Capture the cell that displays the provided text and extract its [X, Y] central coordinate. 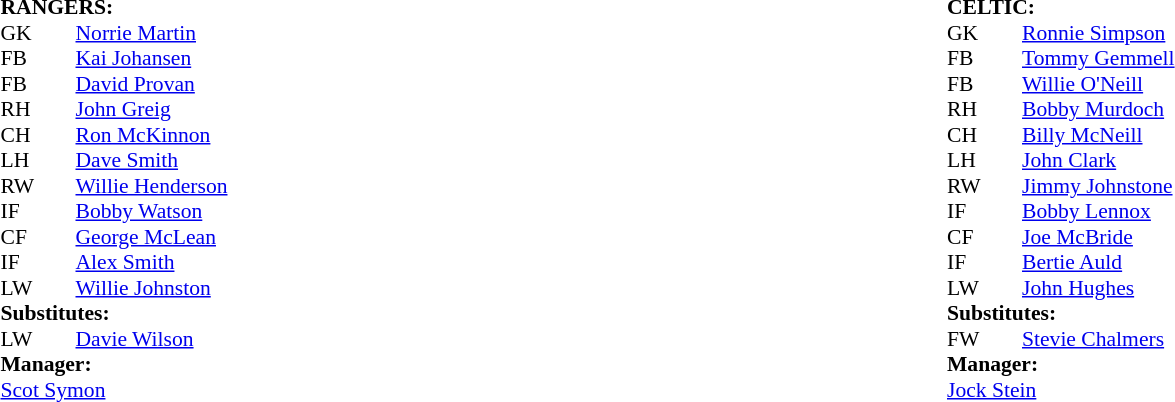
Bobby Watson [152, 211]
Willie Johnston [152, 288]
Bertie Auld [1098, 263]
John Hughes [1098, 288]
Stevie Chalmers [1098, 339]
Willie O'Neill [1098, 84]
Kai Johansen [152, 59]
Dave Smith [152, 161]
Davie Wilson [152, 339]
Bobby Murdoch [1098, 109]
Tommy Gemmell [1098, 59]
FW [966, 339]
Ronnie Simpson [1098, 33]
Bobby Lennox [1098, 211]
Joe McBride [1098, 237]
Billy McNeill [1098, 135]
David Provan [152, 84]
George McLean [152, 237]
John Greig [152, 109]
Ron McKinnon [152, 135]
Alex Smith [152, 263]
Jimmy Johnstone [1098, 186]
John Clark [1098, 161]
Willie Henderson [152, 186]
Norrie Martin [152, 33]
